Detect which cell encompasses the target text, then output its (x, y) center coordinate. 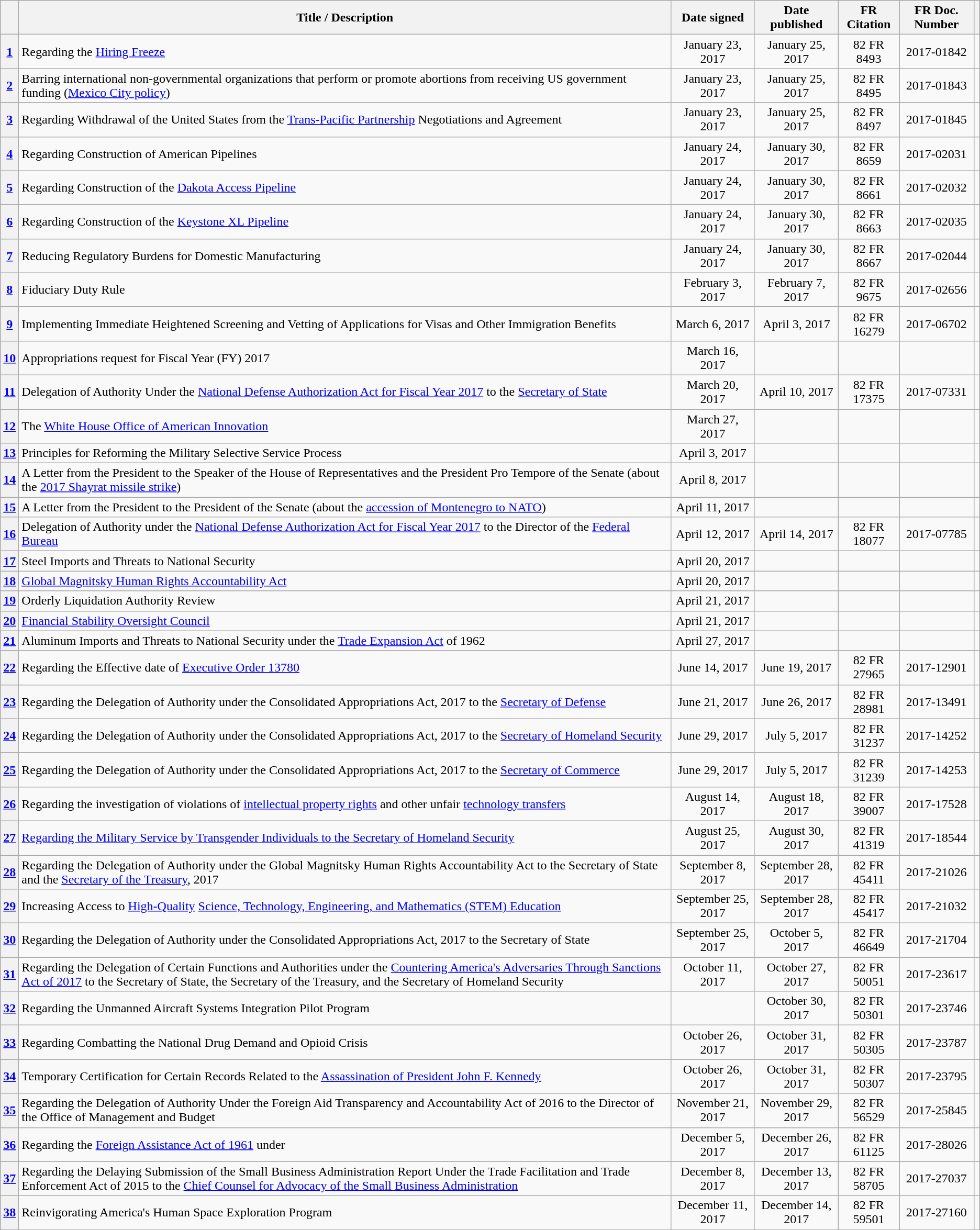
2017-07331 (937, 392)
2017-14253 (937, 769)
2017-21704 (937, 940)
2017-06702 (937, 323)
2017-07785 (937, 534)
December 8, 2017 (712, 1179)
Aluminum Imports and Threats to National Security under the Trade Expansion Act of 1962 (345, 641)
June 19, 2017 (796, 668)
Regarding the Effective date of Executive Order 13780 (345, 668)
82 FR 50307 (868, 1076)
17 (9, 561)
Fiduciary Duty Rule (345, 290)
April 12, 2017 (712, 534)
10 (9, 358)
18 (9, 581)
June 14, 2017 (712, 668)
December 5, 2017 (712, 1144)
Date signed (712, 18)
7 (9, 255)
November 21, 2017 (712, 1111)
September 8, 2017 (712, 872)
The White House Office of American Innovation (345, 426)
Title / Description (345, 18)
82 FR 8661 (868, 187)
Reinvigorating America's Human Space Exploration Program (345, 1212)
31 (9, 975)
Financial Stability Oversight Council (345, 621)
38 (9, 1212)
June 21, 2017 (712, 701)
23 (9, 701)
February 3, 2017 (712, 290)
2017-27160 (937, 1212)
82 FR 61125 (868, 1144)
FR Doc. Number (937, 18)
27 (9, 837)
30 (9, 940)
5 (9, 187)
December 14, 2017 (796, 1212)
2017-01845 (937, 119)
April 8, 2017 (712, 480)
2017-02044 (937, 255)
82 FR 27965 (868, 668)
Principles for Reforming the Military Selective Service Process (345, 453)
2017-02656 (937, 290)
33 (9, 1043)
Temporary Certification for Certain Records Related to the Assassination of President John F. Kennedy (345, 1076)
28 (9, 872)
Reducing Regulatory Burdens for Domestic Manufacturing (345, 255)
Regarding Withdrawal of the United States from the Trans-Pacific Partnership Negotiations and Agreement (345, 119)
2017-23787 (937, 1043)
December 13, 2017 (796, 1179)
2 (9, 86)
82 FR 46649 (868, 940)
82 FR 8495 (868, 86)
37 (9, 1179)
August 25, 2017 (712, 837)
Regarding Combatting the National Drug Demand and Opioid Crisis (345, 1043)
Regarding Construction of American Pipelines (345, 154)
1 (9, 51)
20 (9, 621)
3 (9, 119)
October 27, 2017 (796, 975)
Regarding Construction of the Keystone XL Pipeline (345, 222)
Regarding the Delegation of Authority under the Consolidated Appropriations Act, 2017 to the Secretary of Homeland Security (345, 736)
2017-25845 (937, 1111)
82 FR 31239 (868, 769)
December 11, 2017 (712, 1212)
Regarding the Military Service by Transgender Individuals to the Secretary of Homeland Security (345, 837)
April 14, 2017 (796, 534)
82 FR 8493 (868, 51)
Regarding the Delegation of Authority under the Consolidated Appropriations Act, 2017 to the Secretary of State (345, 940)
82 FR 50051 (868, 975)
2017-23795 (937, 1076)
15 (9, 507)
Barring international non-governmental organizations that perform or promote abortions from receiving US government funding (Mexico City policy) (345, 86)
2017-01842 (937, 51)
82 FR 45417 (868, 907)
82 FR 8497 (868, 119)
8 (9, 290)
82 FR 50301 (868, 1008)
Appropriations request for Fiscal Year (FY) 2017 (345, 358)
2017-02032 (937, 187)
Implementing Immediate Heightened Screening and Vetting of Applications for Visas and Other Immigration Benefits (345, 323)
82 FR 50305 (868, 1043)
82 FR 17375 (868, 392)
82 FR 45411 (868, 872)
36 (9, 1144)
Regarding the Foreign Assistance Act of 1961 under (345, 1144)
October 5, 2017 (796, 940)
82 FR 16279 (868, 323)
82 FR 39007 (868, 804)
24 (9, 736)
82 FR 59501 (868, 1212)
Delegation of Authority Under the National Defense Authorization Act for Fiscal Year 2017 to the Secretary of State (345, 392)
25 (9, 769)
Regarding the Hiring Freeze (345, 51)
19 (9, 601)
2017-23617 (937, 975)
2017-13491 (937, 701)
FR Citation (868, 18)
August 30, 2017 (796, 837)
2017-12901 (937, 668)
2017-17528 (937, 804)
2017-01843 (937, 86)
August 14, 2017 (712, 804)
11 (9, 392)
82 FR 8667 (868, 255)
12 (9, 426)
Delegation of Authority under the National Defense Authorization Act for Fiscal Year 2017 to the Director of the Federal Bureau (345, 534)
2017-21032 (937, 907)
Regarding the investigation of violations of intellectual property rights and other unfair technology transfers (345, 804)
9 (9, 323)
Regarding Construction of the Dakota Access Pipeline (345, 187)
December 26, 2017 (796, 1144)
October 11, 2017 (712, 975)
22 (9, 668)
4 (9, 154)
2017-18544 (937, 837)
March 6, 2017 (712, 323)
35 (9, 1111)
82 FR 56529 (868, 1111)
82 FR 28981 (868, 701)
March 16, 2017 (712, 358)
Global Magnitsky Human Rights Accountability Act (345, 581)
February 7, 2017 (796, 290)
16 (9, 534)
Regarding the Unmanned Aircraft Systems Integration Pilot Program (345, 1008)
April 11, 2017 (712, 507)
Orderly Liquidation Authority Review (345, 601)
A Letter from the President to the President of the Senate (about the accession of Montenegro to NATO) (345, 507)
2017-27037 (937, 1179)
82 FR 41319 (868, 837)
2017-02035 (937, 222)
26 (9, 804)
82 FR 58705 (868, 1179)
82 FR 31237 (868, 736)
2017-23746 (937, 1008)
2017-14252 (937, 736)
29 (9, 907)
March 20, 2017 (712, 392)
April 10, 2017 (796, 392)
82 FR 9675 (868, 290)
13 (9, 453)
2017-21026 (937, 872)
Steel Imports and Threats to National Security (345, 561)
March 27, 2017 (712, 426)
November 29, 2017 (796, 1111)
82 FR 8663 (868, 222)
Increasing Access to High-Quality Science, Technology, Engineering, and Mathematics (STEM) Education (345, 907)
Date published (796, 18)
Regarding the Delegation of Authority under the Consolidated Appropriations Act, 2017 to the Secretary of Defense (345, 701)
14 (9, 480)
August 18, 2017 (796, 804)
82 FR 8659 (868, 154)
2017-02031 (937, 154)
6 (9, 222)
June 26, 2017 (796, 701)
21 (9, 641)
34 (9, 1076)
October 30, 2017 (796, 1008)
April 27, 2017 (712, 641)
82 FR 18077 (868, 534)
32 (9, 1008)
Regarding the Delegation of Authority under the Consolidated Appropriations Act, 2017 to the Secretary of Commerce (345, 769)
2017-28026 (937, 1144)
